Return the [x, y] coordinate for the center point of the cell that contains the specified text.  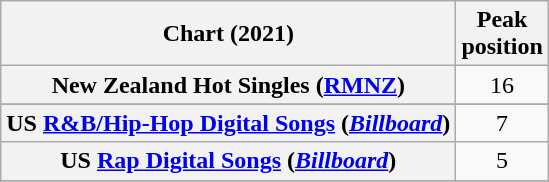
New Zealand Hot Singles (RMNZ) [228, 85]
Chart (2021) [228, 34]
16 [502, 85]
US R&B/Hip-Hop Digital Songs (Billboard) [228, 123]
US Rap Digital Songs (Billboard) [228, 161]
7 [502, 123]
5 [502, 161]
Peak position [502, 34]
